Find where the given text appears and provide that cell's center as [x, y] coordinate. 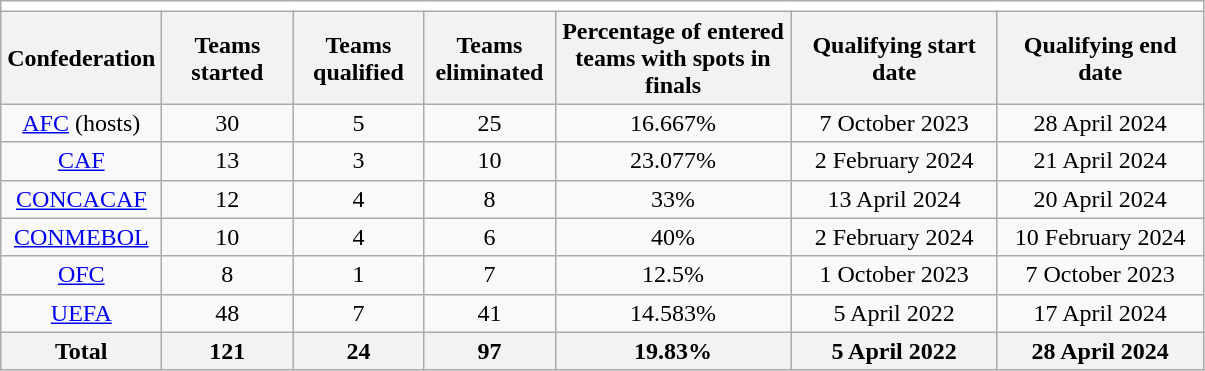
14.583% [673, 313]
5 [358, 123]
3 [358, 161]
10 February 2024 [1100, 237]
13 April 2024 [894, 199]
CAF [82, 161]
23.077% [673, 161]
41 [490, 313]
33% [673, 199]
48 [228, 313]
21 April 2024 [1100, 161]
12 [228, 199]
Total [82, 351]
UEFA [82, 313]
24 [358, 351]
40% [673, 237]
6 [490, 237]
Percentage of entered teams with spots in finals [673, 58]
16.667% [673, 123]
20 April 2024 [1100, 199]
Teams started [228, 58]
OFC [82, 275]
19.83% [673, 351]
CONMEBOL [82, 237]
12.5% [673, 275]
Qualifying end date [1100, 58]
25 [490, 123]
Teams eliminated [490, 58]
13 [228, 161]
121 [228, 351]
17 April 2024 [1100, 313]
1 [358, 275]
AFC (hosts) [82, 123]
Confederation [82, 58]
Teams qualified [358, 58]
CONCACAF [82, 199]
Qualifying start date [894, 58]
97 [490, 351]
1 October 2023 [894, 275]
30 [228, 123]
